Detect which cell encompasses the target text, then output its [x, y] center coordinate. 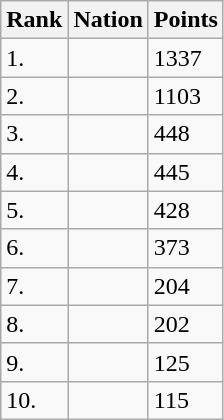
6. [34, 248]
373 [186, 248]
1337 [186, 58]
Nation [108, 20]
Points [186, 20]
Rank [34, 20]
4. [34, 172]
3. [34, 134]
448 [186, 134]
125 [186, 362]
8. [34, 324]
202 [186, 324]
2. [34, 96]
7. [34, 286]
10. [34, 400]
428 [186, 210]
445 [186, 172]
5. [34, 210]
1. [34, 58]
115 [186, 400]
9. [34, 362]
1103 [186, 96]
204 [186, 286]
